Pinpoint the cell where the given text exists, returning its [x, y] midpoint coordinate. 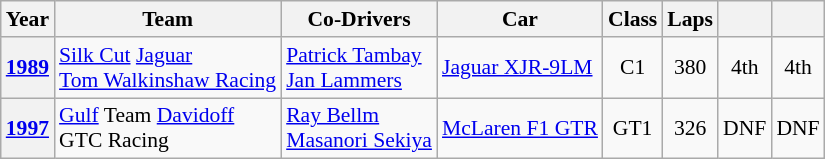
326 [690, 128]
Co-Drivers [359, 19]
McLaren F1 GTR [520, 128]
C1 [632, 68]
Gulf Team Davidoff GTC Racing [168, 128]
Class [632, 19]
Car [520, 19]
Year [28, 19]
1997 [28, 128]
Team [168, 19]
380 [690, 68]
Ray Bellm Masanori Sekiya [359, 128]
Jaguar XJR-9LM [520, 68]
Laps [690, 19]
1989 [28, 68]
Silk Cut Jaguar Tom Walkinshaw Racing [168, 68]
Patrick Tambay Jan Lammers [359, 68]
GT1 [632, 128]
